Find where the given text appears and provide that cell's center as (x, y) coordinate. 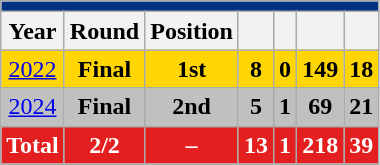
149 (320, 69)
218 (320, 145)
2022 (33, 69)
Round (104, 31)
13 (256, 145)
Total (33, 145)
Year (33, 31)
Position (192, 31)
18 (362, 69)
69 (320, 107)
1st (192, 69)
2nd (192, 107)
– (192, 145)
39 (362, 145)
0 (286, 69)
21 (362, 107)
2/2 (104, 145)
5 (256, 107)
2024 (33, 107)
8 (256, 69)
